Capture the cell that displays the provided text and extract its [X, Y] central coordinate. 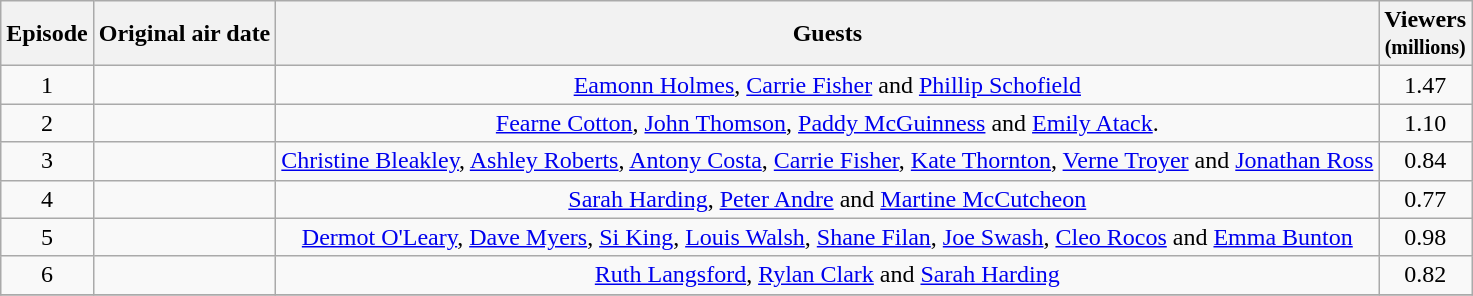
0.82 [1426, 275]
Eamonn Holmes, Carrie Fisher and Phillip Schofield [828, 85]
Ruth Langsford, Rylan Clark and Sarah Harding [828, 275]
6 [47, 275]
Christine Bleakley, Ashley Roberts, Antony Costa, Carrie Fisher, Kate Thornton, Verne Troyer and Jonathan Ross [828, 161]
5 [47, 237]
Episode [47, 34]
0.77 [1426, 199]
4 [47, 199]
Fearne Cotton, John Thomson, Paddy McGuinness and Emily Atack. [828, 123]
1.10 [1426, 123]
Dermot O'Leary, Dave Myers, Si King, Louis Walsh, Shane Filan, Joe Swash, Cleo Rocos and Emma Bunton [828, 237]
Guests [828, 34]
Original air date [184, 34]
3 [47, 161]
0.84 [1426, 161]
Viewers(millions) [1426, 34]
1 [47, 85]
1.47 [1426, 85]
Sarah Harding, Peter Andre and Martine McCutcheon [828, 199]
2 [47, 123]
0.98 [1426, 237]
